Search for the cell housing the specified text and yield its (x, y) center coordinate. 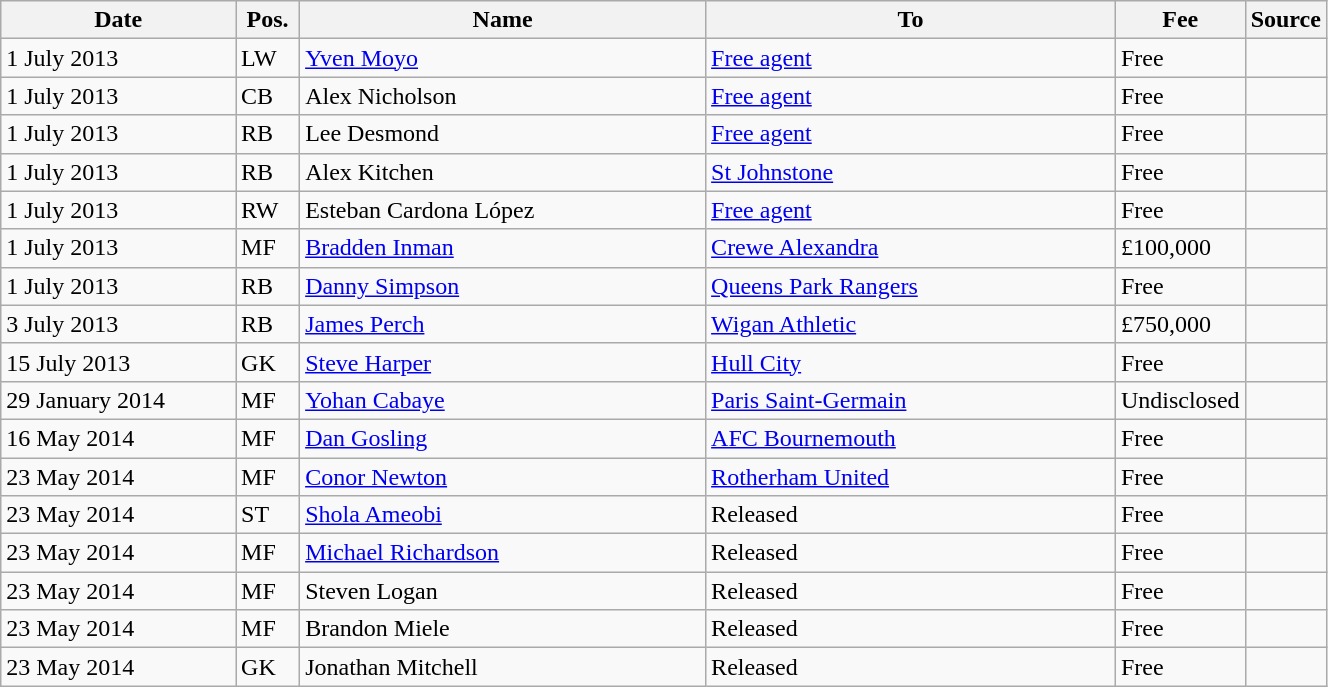
Fee (1180, 20)
Conor Newton (503, 477)
15 July 2013 (118, 362)
St Johnstone (911, 172)
Steve Harper (503, 362)
Wigan Athletic (911, 324)
Esteban Cardona López (503, 210)
Brandon Miele (503, 629)
Source (1286, 20)
AFC Bournemouth (911, 438)
Crewe Alexandra (911, 248)
£750,000 (1180, 324)
Yohan Cabaye (503, 400)
CB (268, 96)
16 May 2014 (118, 438)
Bradden Inman (503, 248)
RW (268, 210)
Paris Saint-Germain (911, 400)
Queens Park Rangers (911, 286)
Lee Desmond (503, 134)
James Perch (503, 324)
Rotherham United (911, 477)
Alex Nicholson (503, 96)
Alex Kitchen (503, 172)
To (911, 20)
Pos. (268, 20)
Danny Simpson (503, 286)
3 July 2013 (118, 324)
Steven Logan (503, 591)
Dan Gosling (503, 438)
£100,000 (1180, 248)
Shola Ameobi (503, 515)
Name (503, 20)
29 January 2014 (118, 400)
LW (268, 58)
Hull City (911, 362)
Yven Moyo (503, 58)
Undisclosed (1180, 400)
Michael Richardson (503, 553)
Jonathan Mitchell (503, 667)
Date (118, 20)
ST (268, 515)
